Identify which cell holds the provided text, then report its (X, Y) central coordinate. 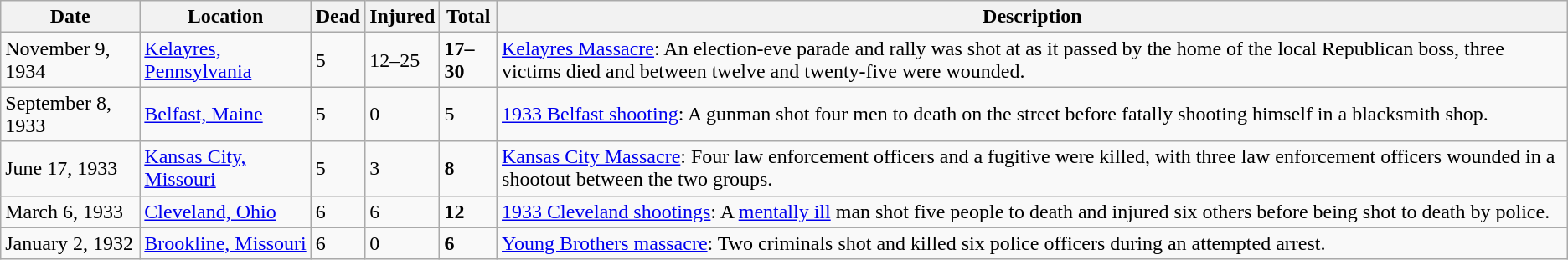
12–25 (402, 60)
September 8, 1933 (70, 114)
17–30 (469, 60)
Cleveland, Ohio (225, 212)
1933 Cleveland shootings: A mentally ill man shot five people to death and injured six others before being shot to death by police. (1033, 212)
1933 Belfast shooting: A gunman shot four men to death on the street before fatally shooting himself in a blacksmith shop. (1033, 114)
Belfast, Maine (225, 114)
November 9, 1934 (70, 60)
Description (1033, 17)
Brookline, Missouri (225, 243)
Dead (338, 17)
Kansas City, Missouri (225, 169)
Injured (402, 17)
January 2, 1932 (70, 243)
Location (225, 17)
Total (469, 17)
Young Brothers massacre: Two criminals shot and killed six police officers during an attempted arrest. (1033, 243)
June 17, 1933 (70, 169)
Kelayres, Pennsylvania (225, 60)
Date (70, 17)
12 (469, 212)
3 (402, 169)
March 6, 1933 (70, 212)
8 (469, 169)
